Extract the (X, Y) coordinate from the center of the cell holding the provided text.  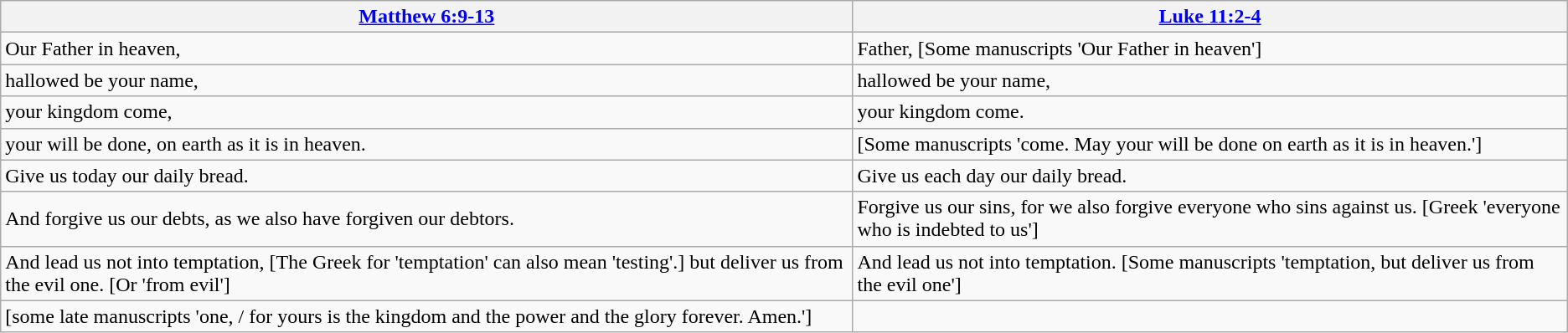
Luke 11:2-4 (1210, 17)
Forgive us our sins, for we also forgive everyone who sins against us. [Greek 'everyone who is indebted to us'] (1210, 219)
your kingdom come. (1210, 112)
And lead us not into temptation, [The Greek for 'temptation' can also mean 'testing'.] but deliver us from the evil one. [Or 'from evil'] (427, 273)
And forgive us our debts, as we also have forgiven our debtors. (427, 219)
[some late manuscripts 'one, / for yours is the kingdom and the power and the glory forever. Amen.'] (427, 316)
your kingdom come, (427, 112)
your will be done, on earth as it is in heaven. (427, 144)
Our Father in heaven, (427, 49)
Give us today our daily bread. (427, 176)
[Some manuscripts 'come. May your will be done on earth as it is in heaven.'] (1210, 144)
And lead us not into temptation. [Some manuscripts 'temptation, but deliver us from the evil one'] (1210, 273)
Father, [Some manuscripts 'Our Father in heaven'] (1210, 49)
Give us each day our daily bread. (1210, 176)
Matthew 6:9-13 (427, 17)
